Search for the cell housing the specified text and yield its [X, Y] center coordinate. 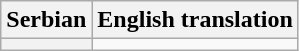
English translation [195, 20]
Serbian [46, 20]
